Locate the cell with the specified text and output its [x, y] center coordinate. 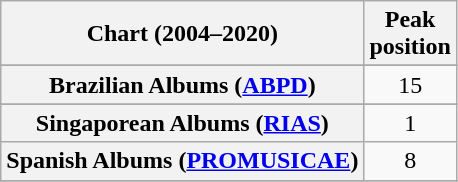
Chart (2004–2020) [182, 34]
Spanish Albums (PROMUSICAE) [182, 161]
15 [410, 85]
8 [410, 161]
1 [410, 123]
Brazilian Albums (ABPD) [182, 85]
Singaporean Albums (RIAS) [182, 123]
Peakposition [410, 34]
